Find where the given text appears and provide that cell's center as [x, y] coordinate. 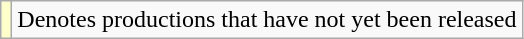
Denotes productions that have not yet been released [267, 20]
